Determine the (x, y) coordinate at the center of the cell enclosing the given text.  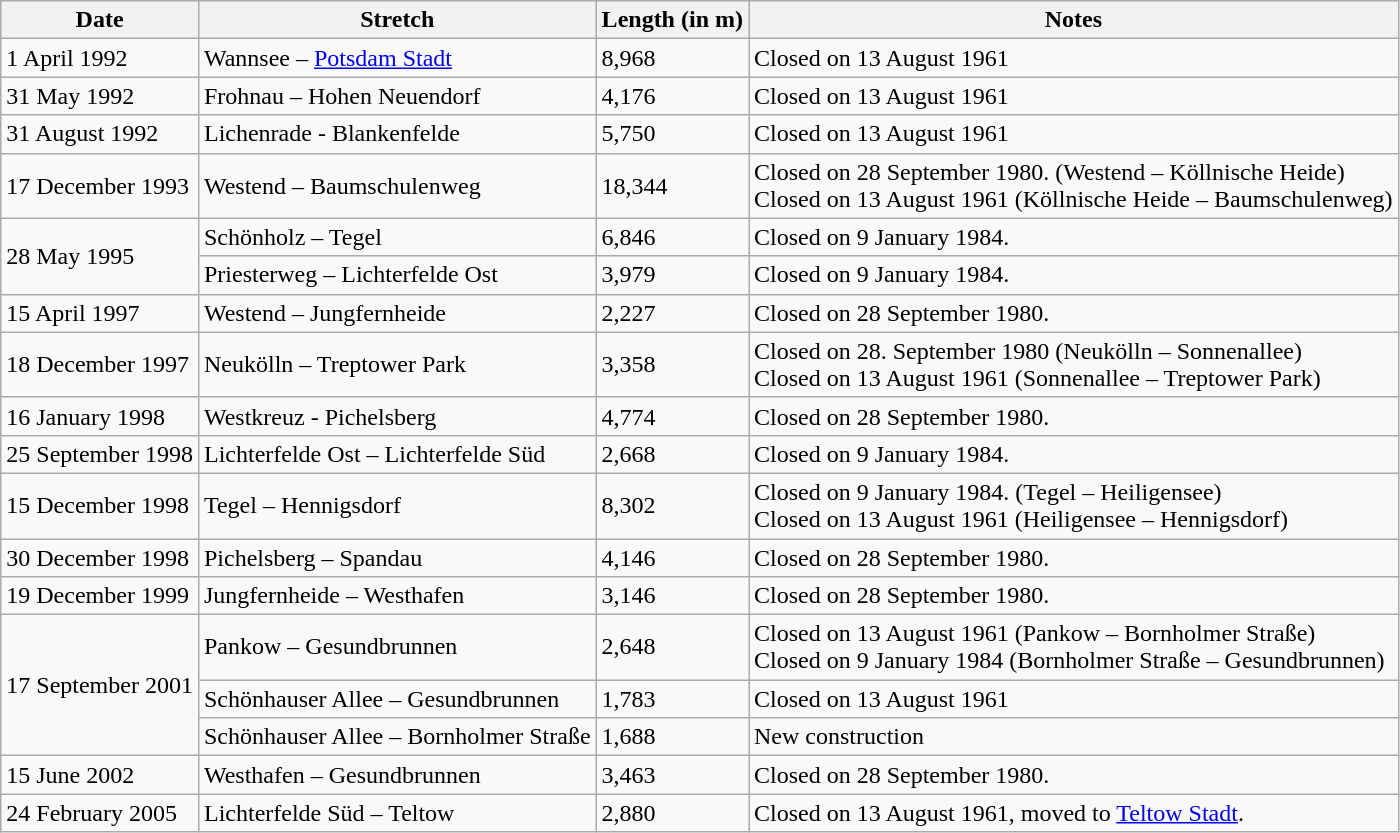
Stretch (397, 20)
24 February 2005 (100, 813)
3,463 (672, 775)
5,750 (672, 134)
Westkreuz - Pichelsberg (397, 416)
Neukölln – Treptower Park (397, 364)
Priesterweg – Lichterfelde Ost (397, 275)
Closed on 13 August 1961 (Pankow – Bornholmer Straße)Closed on 9 January 1984 (Bornholmer Straße – Gesundbrunnen) (1073, 648)
17 December 1993 (100, 186)
28 May 1995 (100, 256)
4,176 (672, 96)
31 August 1992 (100, 134)
Length (in m) (672, 20)
31 May 1992 (100, 96)
19 December 1999 (100, 596)
15 December 1998 (100, 506)
1,783 (672, 699)
Closed on 28. September 1980 (Neukölln – Sonnenallee)Closed on 13 August 1961 (Sonnenallee – Treptower Park) (1073, 364)
18,344 (672, 186)
4,146 (672, 557)
2,227 (672, 313)
Schönholz – Tegel (397, 237)
Lichterfelde Süd – Teltow (397, 813)
2,880 (672, 813)
16 January 1998 (100, 416)
15 June 2002 (100, 775)
15 April 1997 (100, 313)
Closed on 13 August 1961, moved to Teltow Stadt. (1073, 813)
1 April 1992 (100, 58)
Date (100, 20)
17 September 2001 (100, 686)
Lichenrade - Blankenfelde (397, 134)
Schönhauser Allee – Bornholmer Straße (397, 737)
4,774 (672, 416)
Wannsee – Potsdam Stadt (397, 58)
30 December 1998 (100, 557)
Jungfernheide – Westhafen (397, 596)
3,358 (672, 364)
Frohnau – Hohen Neuendorf (397, 96)
1,688 (672, 737)
Westend – Baumschulenweg (397, 186)
Notes (1073, 20)
3,146 (672, 596)
New construction (1073, 737)
8,968 (672, 58)
Lichterfelde Ost – Lichterfelde Süd (397, 454)
Schönhauser Allee – Gesundbrunnen (397, 699)
Pichelsberg – Spandau (397, 557)
6,846 (672, 237)
3,979 (672, 275)
Pankow – Gesundbrunnen (397, 648)
Closed on 28 September 1980. (Westend – Köllnische Heide)Closed on 13 August 1961 (Köllnische Heide – Baumschulenweg) (1073, 186)
2,648 (672, 648)
Westend – Jungfernheide (397, 313)
2,668 (672, 454)
8,302 (672, 506)
25 September 1998 (100, 454)
Westhafen – Gesundbrunnen (397, 775)
18 December 1997 (100, 364)
Tegel – Hennigsdorf (397, 506)
Closed on 9 January 1984. (Tegel – Heiligensee)Closed on 13 August 1961 (Heiligensee – Hennigsdorf) (1073, 506)
